Return the (X, Y) coordinate for the center point of the cell that contains the specified text.  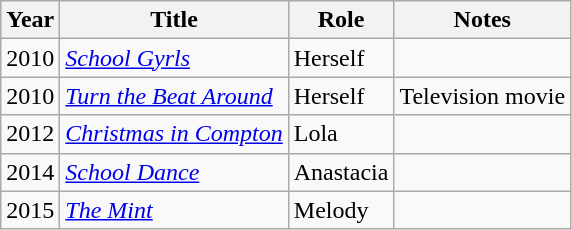
Lola (341, 134)
2015 (30, 210)
Turn the Beat Around (174, 96)
Television movie (482, 96)
Christmas in Compton (174, 134)
School Gyrls (174, 58)
Notes (482, 20)
Anastacia (341, 172)
2012 (30, 134)
Role (341, 20)
School Dance (174, 172)
Title (174, 20)
The Mint (174, 210)
Year (30, 20)
Melody (341, 210)
2014 (30, 172)
